Extract the [x, y] coordinate from the center of the cell holding the provided text.  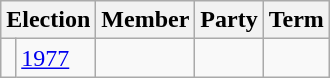
Election [48, 20]
Member [146, 20]
Party [229, 20]
Term [296, 20]
1977 [56, 58]
